From the cell containing the given text, extract its center point as (X, Y) coordinate. 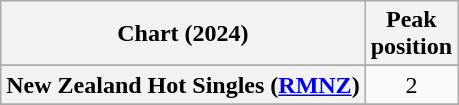
Peakposition (411, 34)
Chart (2024) (183, 34)
New Zealand Hot Singles (RMNZ) (183, 85)
2 (411, 85)
